Identify which cell holds the provided text, then report its (x, y) central coordinate. 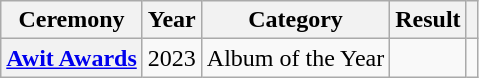
Album of the Year (295, 58)
Category (295, 20)
Year (172, 20)
Result (428, 20)
Awit Awards (72, 58)
2023 (172, 58)
Ceremony (72, 20)
